For the text-containing cell, return its midpoint in [X, Y] coordinate format. 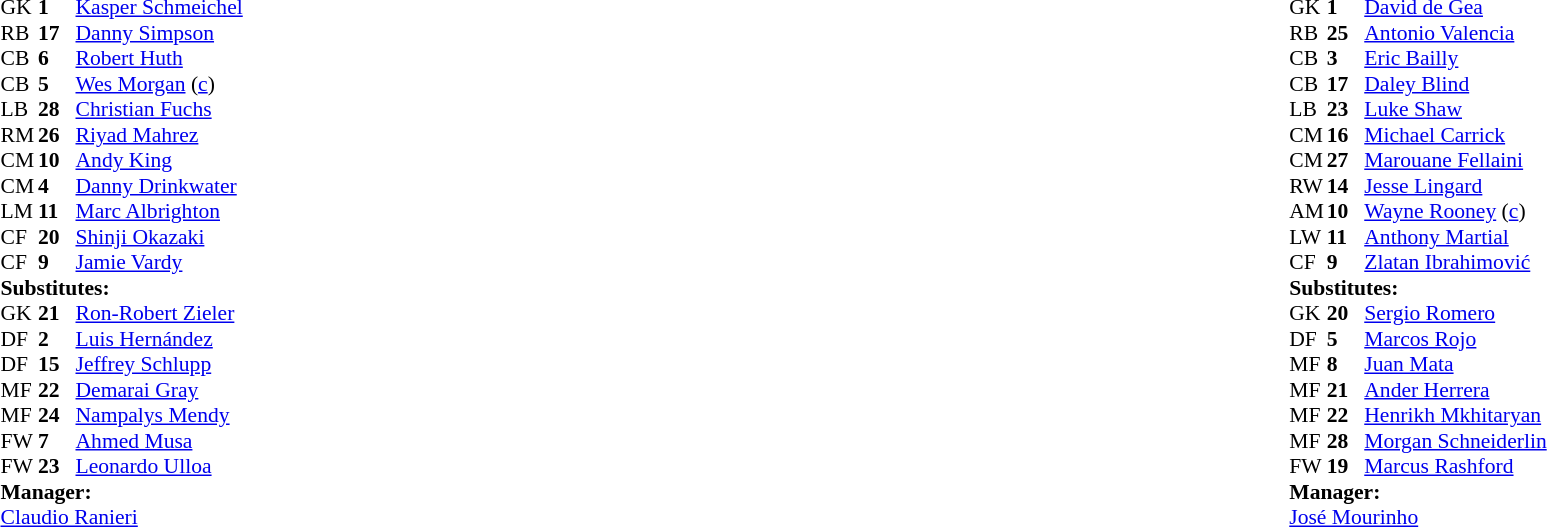
Danny Drinkwater [160, 186]
24 [57, 415]
Marouane Fellaini [1455, 161]
8 [1346, 365]
Michael Carrick [1455, 135]
7 [57, 441]
Juan Mata [1455, 365]
Andy King [160, 161]
6 [57, 59]
Anthony Martial [1455, 237]
LW [1308, 237]
Leonardo Ulloa [160, 467]
16 [1346, 135]
Antonio Valencia [1455, 33]
Luke Shaw [1455, 109]
Henrikh Mkhitaryan [1455, 415]
RW [1308, 186]
Demarai Gray [160, 390]
Riyad Mahrez [160, 135]
3 [1346, 59]
15 [57, 365]
4 [57, 186]
Luis Hernández [160, 339]
Daley Blind [1455, 84]
Eric Bailly [1455, 59]
26 [57, 135]
19 [1346, 467]
Christian Fuchs [160, 109]
Wayne Rooney (c) [1455, 211]
Marcos Rojo [1455, 339]
Robert Huth [160, 59]
Nampalys Mendy [160, 415]
Sergio Romero [1455, 313]
Shinji Okazaki [160, 237]
Jesse Lingard [1455, 186]
Ron-Robert Zieler [160, 313]
Ander Herrera [1455, 390]
14 [1346, 186]
Jeffrey Schlupp [160, 365]
RM [19, 135]
Ahmed Musa [160, 441]
AM [1308, 211]
27 [1346, 161]
Wes Morgan (c) [160, 84]
Morgan Schneiderlin [1455, 441]
Jamie Vardy [160, 263]
Marc Albrighton [160, 211]
Zlatan Ibrahimović [1455, 263]
Marcus Rashford [1455, 467]
Danny Simpson [160, 33]
25 [1346, 33]
LM [19, 211]
2 [57, 339]
